Search for the cell housing the specified text and yield its [X, Y] center coordinate. 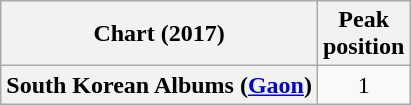
Peak position [363, 34]
1 [363, 85]
Chart (2017) [160, 34]
South Korean Albums (Gaon) [160, 85]
